Return (X, Y) of the center of cell containing provided text 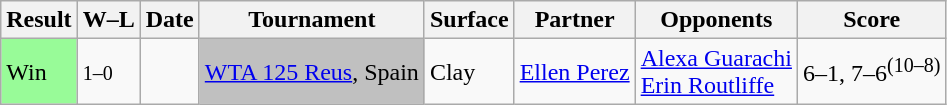
Win (39, 72)
Clay (469, 72)
6–1, 7–6(10–8) (871, 72)
Ellen Perez (574, 72)
W–L (108, 20)
WTA 125 Reus, Spain (312, 72)
Surface (469, 20)
1–0 (108, 72)
Alexa Guarachi Erin Routliffe (716, 72)
Score (871, 20)
Partner (574, 20)
Opponents (716, 20)
Tournament (312, 20)
Result (39, 20)
Date (170, 20)
